Scan for the cell matching the given text and deliver its [x, y] coordinate at center. 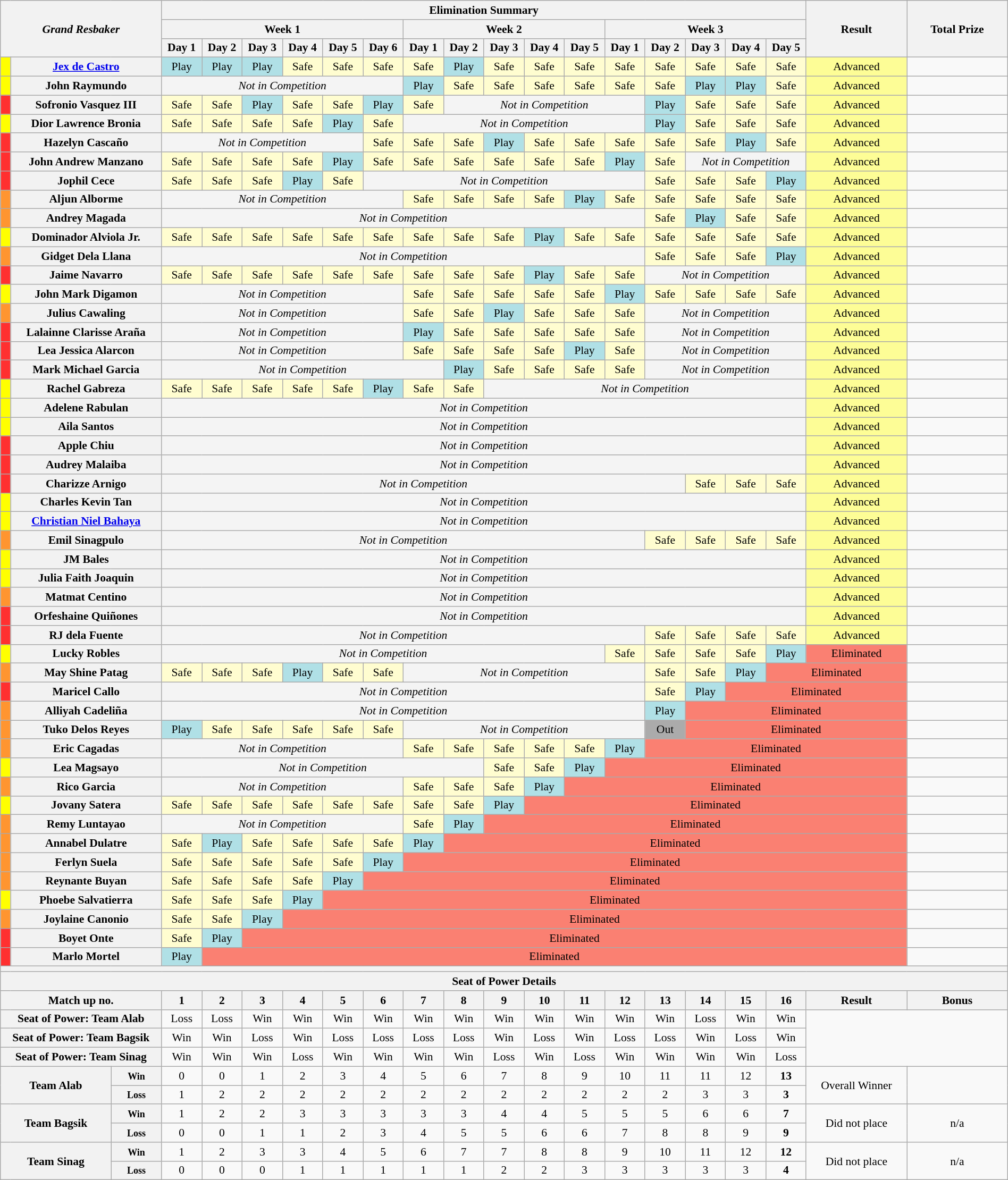
Andrey Magada [86, 218]
Tuko Delos Reyes [86, 730]
Jophil Cece [86, 181]
Jex de Castro [86, 67]
Seat of Power: Team Bagsik [81, 1038]
Dior Lawrence Bronia [86, 124]
Annabel Dulatre [86, 844]
Charles Kevin Tan [86, 502]
Rico Garcia [86, 787]
Day 6 [383, 48]
Phoebe Salvatierra [86, 900]
Overall Winner [856, 1085]
Hazelyn Cascaño [86, 143]
Team Bagsik [56, 1124]
May Shine Patag [86, 673]
Sofronio Vasquez III [86, 105]
Audrey Malaiba [86, 465]
Seat of Power: Team Sinag [81, 1057]
Week 2 [504, 29]
Match up no. [81, 1000]
Lea Magsayo [86, 768]
Team Sinag [56, 1161]
16 [786, 1000]
Boyet Onte [86, 938]
RJ dela Fuente [86, 635]
Eric Cagadas [86, 749]
Matmat Centino [86, 597]
Aljun Alborme [86, 199]
Seat of Power Details [504, 981]
Charizze Arnigo [86, 484]
Marlo Mortel [86, 957]
Rachel Gabreza [86, 389]
Jaime Navarro [86, 275]
Alliyah Cadeliña [86, 711]
Joylaine Canonio [86, 919]
Total Prize [957, 29]
Week 3 [705, 29]
Christian Niel Bahaya [86, 521]
Julia Faith Joaquin [86, 578]
Dominador Alviola Jr. [86, 238]
Seat of Power: Team Alab [81, 1019]
Lea Jessica Alarcon [86, 351]
Gidget Dela Llana [86, 256]
John Raymundo [86, 86]
Week 1 [283, 29]
John Mark Digamon [86, 294]
Lalainne Clarisse Araña [86, 332]
Maricel Callo [86, 692]
Grand Resbaker [81, 29]
Adelene Rabulan [86, 408]
Lucky Robles [86, 654]
Reynante Buyan [86, 881]
Remy Luntayao [86, 824]
Out [665, 730]
Emil Sinagpulo [86, 541]
Bonus [957, 1000]
Aila Santos [86, 427]
14 [705, 1000]
Team Alab [56, 1085]
Mark Michael Garcia [86, 370]
Orfeshaine Quiñones [86, 616]
Julius Cawaling [86, 313]
15 [746, 1000]
Jovany Satera [86, 805]
Apple Chiu [86, 446]
Ferlyn Suela [86, 862]
Elimination Summary [484, 10]
JM Bales [86, 559]
John Andrew Manzano [86, 162]
